Capture the cell that displays the provided text and extract its [X, Y] central coordinate. 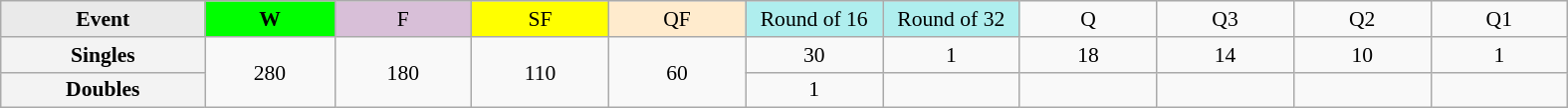
Round of 32 [951, 19]
110 [541, 72]
Q2 [1362, 19]
QF [677, 19]
180 [403, 72]
18 [1088, 55]
Q3 [1226, 19]
Doubles [104, 90]
Q1 [1499, 19]
Singles [104, 55]
14 [1226, 55]
280 [270, 72]
Q [1088, 19]
60 [677, 72]
F [403, 19]
10 [1362, 55]
30 [814, 55]
SF [541, 19]
Round of 16 [814, 19]
Event [104, 19]
W [270, 19]
